Return (X, Y) of the center of cell containing provided text 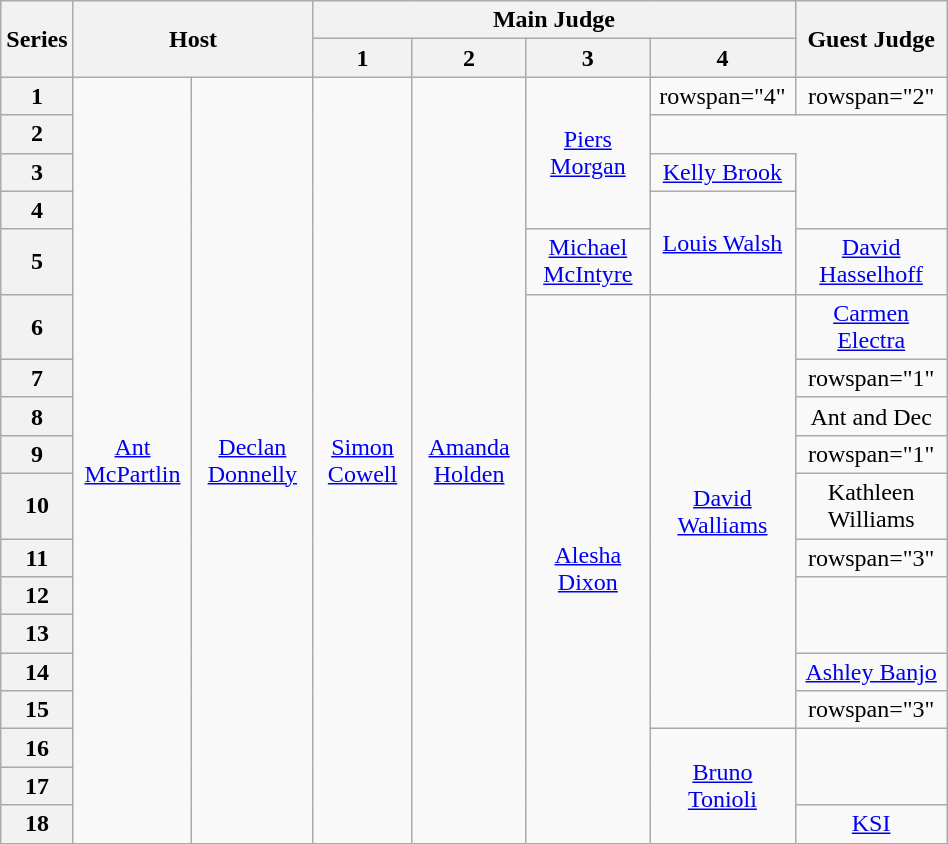
Host (193, 39)
Kathleen Williams (871, 506)
Declan Donnelly (252, 460)
Piers Morgan (588, 153)
18 (37, 824)
Series (37, 39)
9 (37, 454)
5 (37, 262)
13 (37, 634)
rowspan="4" (722, 96)
Ashley Banjo (871, 672)
6 (37, 326)
Amanda Holden (469, 460)
11 (37, 557)
Main Judge (554, 20)
Guest Judge (871, 39)
Michael McIntyre (588, 262)
Carmen Electra (871, 326)
Ant McPartlin (132, 460)
7 (37, 378)
16 (37, 748)
12 (37, 596)
Kelly Brook (722, 172)
10 (37, 506)
Ant and Dec (871, 416)
rowspan="2" (871, 96)
Alesha Dixon (588, 568)
15 (37, 710)
Louis Walsh (722, 242)
David Walliams (722, 512)
KSI (871, 824)
8 (37, 416)
14 (37, 672)
Bruno Tonioli (722, 786)
17 (37, 786)
David Hasselhoff (871, 262)
Simon Cowell (362, 460)
